Locate the cell with the specified text and output its (X, Y) center coordinate. 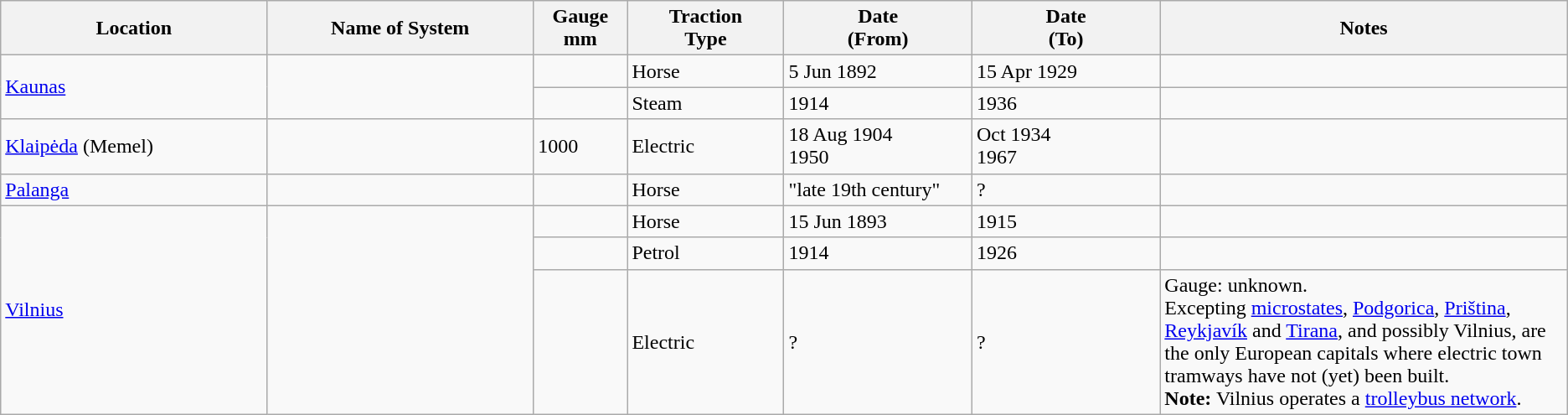
TractionType (705, 29)
Vilnius (134, 310)
1000 (580, 146)
Date (From) (878, 29)
1936 (1065, 103)
5 Jun 1892 (878, 71)
Petrol (705, 253)
18 Aug 19041950 (878, 146)
Oct 19341967 (1065, 146)
Date (To) (1065, 29)
1915 (1065, 221)
Klaipėda (Memel) (134, 146)
1926 (1065, 253)
Palanga (134, 189)
Location (134, 29)
15 Apr 1929 (1065, 71)
Steam (705, 103)
Gauge mm (580, 29)
Kaunas (134, 87)
Name of System (400, 29)
"late 19th century" (878, 189)
Notes (1364, 29)
15 Jun 1893 (878, 221)
